Return (x, y) of the center of cell containing provided text 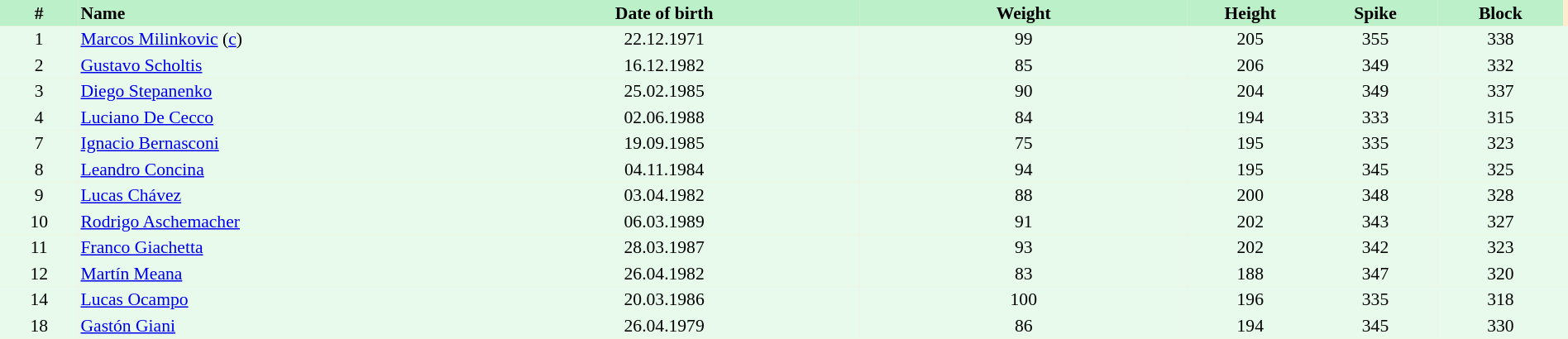
10 (39, 222)
7 (39, 144)
26.04.1982 (664, 274)
342 (1374, 248)
16.12.1982 (664, 65)
Name (273, 13)
Block (1500, 13)
200 (1250, 195)
343 (1374, 222)
205 (1250, 40)
Ignacio Bernasconi (273, 144)
333 (1374, 117)
02.06.1988 (664, 117)
75 (1024, 144)
Gastón Giani (273, 326)
06.03.1989 (664, 222)
196 (1250, 299)
1 (39, 40)
Date of birth (664, 13)
Martín Meana (273, 274)
325 (1500, 169)
206 (1250, 65)
100 (1024, 299)
03.04.1982 (664, 195)
330 (1500, 326)
25.02.1985 (664, 91)
26.04.1979 (664, 326)
86 (1024, 326)
Franco Giachetta (273, 248)
Marcos Milinkovic (c) (273, 40)
4 (39, 117)
Luciano De Cecco (273, 117)
315 (1500, 117)
204 (1250, 91)
348 (1374, 195)
8 (39, 169)
2 (39, 65)
22.12.1971 (664, 40)
11 (39, 248)
332 (1500, 65)
327 (1500, 222)
04.11.1984 (664, 169)
14 (39, 299)
338 (1500, 40)
94 (1024, 169)
12 (39, 274)
Diego Stepanenko (273, 91)
19.09.1985 (664, 144)
355 (1374, 40)
28.03.1987 (664, 248)
320 (1500, 274)
18 (39, 326)
93 (1024, 248)
Gustavo Scholtis (273, 65)
90 (1024, 91)
Lucas Chávez (273, 195)
85 (1024, 65)
# (39, 13)
88 (1024, 195)
318 (1500, 299)
Weight (1024, 13)
20.03.1986 (664, 299)
347 (1374, 274)
83 (1024, 274)
Spike (1374, 13)
328 (1500, 195)
99 (1024, 40)
Leandro Concina (273, 169)
Rodrigo Aschemacher (273, 222)
9 (39, 195)
84 (1024, 117)
337 (1500, 91)
3 (39, 91)
91 (1024, 222)
Height (1250, 13)
188 (1250, 274)
Lucas Ocampo (273, 299)
